Pinpoint the cell where the given text exists, returning its [x, y] midpoint coordinate. 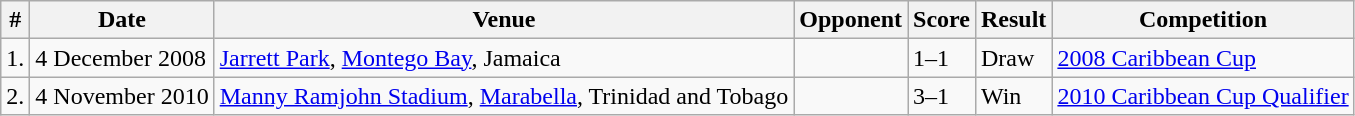
1–1 [942, 58]
2008 Caribbean Cup [1203, 58]
Manny Ramjohn Stadium, Marabella, Trinidad and Tobago [504, 96]
Draw [1013, 58]
Jarrett Park, Montego Bay, Jamaica [504, 58]
Competition [1203, 20]
# [16, 20]
1. [16, 58]
2. [16, 96]
Win [1013, 96]
3–1 [942, 96]
Result [1013, 20]
Date [122, 20]
Venue [504, 20]
Score [942, 20]
4 December 2008 [122, 58]
Opponent [851, 20]
4 November 2010 [122, 96]
2010 Caribbean Cup Qualifier [1203, 96]
